Scan for the cell matching the given text and deliver its (x, y) coordinate at center. 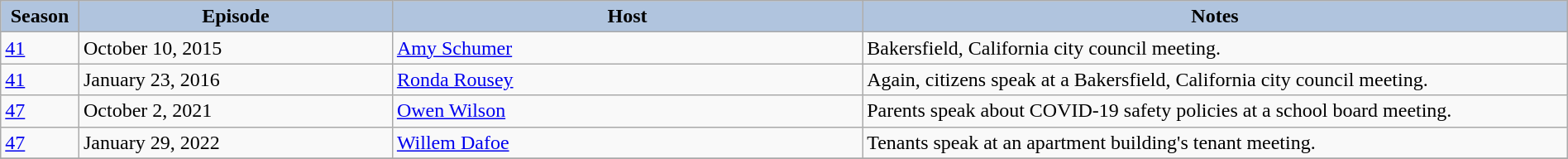
Ronda Rousey (627, 79)
Host (627, 17)
Willem Dafoe (627, 142)
Owen Wilson (627, 111)
October 2, 2021 (235, 111)
Parents speak about COVID-19 safety policies at a school board meeting. (1216, 111)
January 29, 2022 (235, 142)
Again, citizens speak at a Bakersfield, California city council meeting. (1216, 79)
Notes (1216, 17)
Amy Schumer (627, 48)
Tenants speak at an apartment building's tenant meeting. (1216, 142)
Bakersfield, California city council meeting. (1216, 48)
October 10, 2015 (235, 48)
January 23, 2016 (235, 79)
Episode (235, 17)
Season (40, 17)
